For the text-containing cell, return its midpoint in [X, Y] coordinate format. 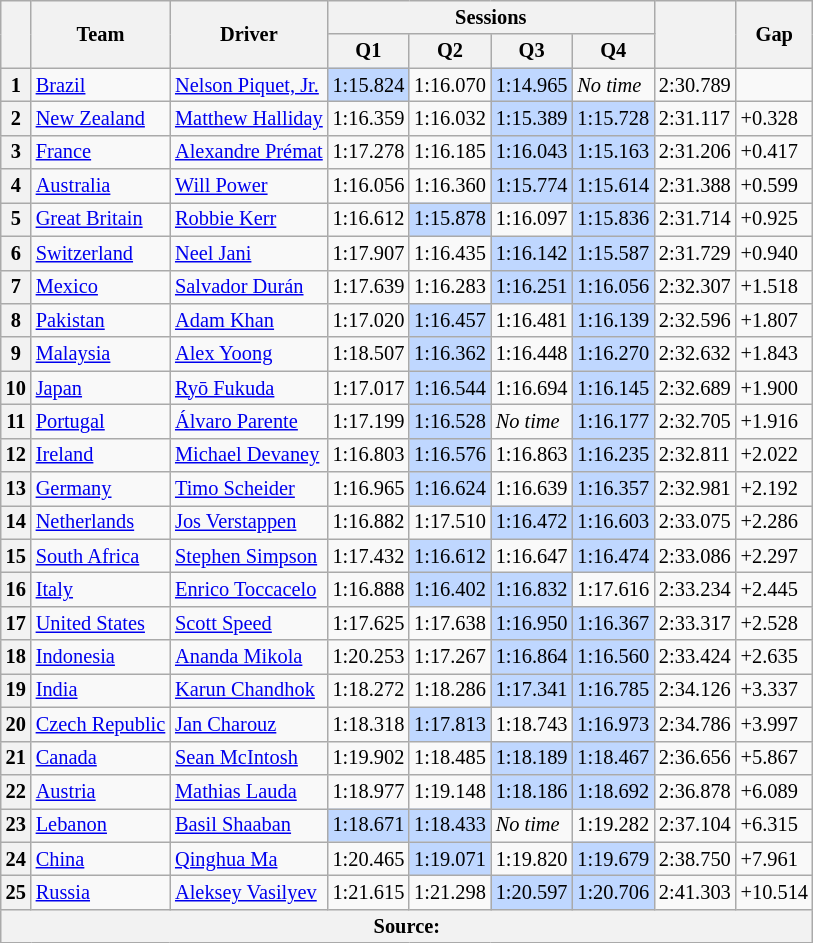
2:37.104 [695, 825]
+6.315 [774, 825]
1:19.148 [450, 791]
1:14.965 [532, 85]
Austria [100, 791]
18 [16, 657]
1:16.973 [613, 724]
+7.961 [774, 859]
1:15.163 [613, 152]
2:33.234 [695, 589]
1:16.950 [532, 623]
1:16.402 [450, 589]
2:30.789 [695, 85]
1:17.432 [369, 556]
1:16.097 [532, 219]
2:33.424 [695, 657]
1:17.341 [532, 690]
1:16.235 [613, 455]
15 [16, 556]
Ireland [100, 455]
2:34.126 [695, 690]
19 [16, 690]
1:16.694 [532, 388]
Italy [100, 589]
Michael Devaney [248, 455]
1:19.071 [450, 859]
7 [16, 287]
2:41.303 [695, 892]
New Zealand [100, 118]
3 [16, 152]
20 [16, 724]
1:18.743 [532, 724]
1:15.878 [450, 219]
1:16.457 [450, 320]
Q3 [532, 51]
+2.528 [774, 623]
2:33.075 [695, 522]
1:16.032 [450, 118]
Brazil [100, 85]
Will Power [248, 186]
+1.807 [774, 320]
+2.192 [774, 489]
1:16.832 [532, 589]
Alexandre Prémat [248, 152]
1:18.318 [369, 724]
1:18.186 [532, 791]
Team [100, 34]
Álvaro Parente [248, 421]
1:16.624 [450, 489]
+0.925 [774, 219]
1:18.467 [613, 758]
+0.599 [774, 186]
1:16.251 [532, 287]
Matthew Halliday [248, 118]
1:16.185 [450, 152]
+3.337 [774, 690]
1:17.625 [369, 623]
1:16.145 [613, 388]
1:17.813 [450, 724]
1:21.615 [369, 892]
Sean McIntosh [248, 758]
Canada [100, 758]
1:18.286 [450, 690]
2:32.307 [695, 287]
1:16.472 [532, 522]
1:16.863 [532, 455]
Russia [100, 892]
1:16.576 [450, 455]
1:17.907 [369, 253]
1:16.785 [613, 690]
Sessions [491, 17]
Switzerland [100, 253]
1:16.142 [532, 253]
Nelson Piquet, Jr. [248, 85]
2:32.596 [695, 320]
1:19.820 [532, 859]
Jan Charouz [248, 724]
1:16.544 [450, 388]
Source: [407, 926]
1:17.510 [450, 522]
1:15.389 [532, 118]
+0.417 [774, 152]
1:16.139 [613, 320]
1:17.638 [450, 623]
1:16.864 [532, 657]
1:16.882 [369, 522]
1:16.560 [613, 657]
+3.997 [774, 724]
South Africa [100, 556]
Stephen Simpson [248, 556]
5 [16, 219]
Lebanon [100, 825]
1:16.603 [613, 522]
+2.286 [774, 522]
Aleksey Vasilyev [248, 892]
23 [16, 825]
2:31.388 [695, 186]
1:15.587 [613, 253]
+5.867 [774, 758]
1:16.357 [613, 489]
United States [100, 623]
Driver [248, 34]
4 [16, 186]
2:32.811 [695, 455]
1:15.728 [613, 118]
2:31.206 [695, 152]
Gap [774, 34]
1:16.528 [450, 421]
1:16.367 [613, 623]
1:16.803 [369, 455]
1:20.597 [532, 892]
Mexico [100, 287]
1:18.485 [450, 758]
+2.445 [774, 589]
25 [16, 892]
+1.916 [774, 421]
17 [16, 623]
1:17.017 [369, 388]
2:36.656 [695, 758]
+6.089 [774, 791]
Salvador Durán [248, 287]
24 [16, 859]
1:16.647 [532, 556]
Mathias Lauda [248, 791]
Q2 [450, 51]
2 [16, 118]
Great Britain [100, 219]
Timo Scheider [248, 489]
1:18.507 [369, 354]
1:18.272 [369, 690]
1:17.267 [450, 657]
1:18.433 [450, 825]
+10.514 [774, 892]
1:16.070 [450, 85]
Ryō Fukuda [248, 388]
12 [16, 455]
1:17.616 [613, 589]
2:32.632 [695, 354]
Czech Republic [100, 724]
13 [16, 489]
Robbie Kerr [248, 219]
1:21.298 [450, 892]
21 [16, 758]
1:17.639 [369, 287]
1:16.639 [532, 489]
2:31.714 [695, 219]
1:15.836 [613, 219]
Netherlands [100, 522]
6 [16, 253]
1:16.362 [450, 354]
11 [16, 421]
1:19.902 [369, 758]
India [100, 690]
1:16.888 [369, 589]
1:16.360 [450, 186]
1:16.435 [450, 253]
2:32.705 [695, 421]
+2.635 [774, 657]
1:18.189 [532, 758]
1:20.706 [613, 892]
8 [16, 320]
1:18.671 [369, 825]
Q4 [613, 51]
1:15.614 [613, 186]
1:17.278 [369, 152]
1:19.679 [613, 859]
Ananda Mikola [248, 657]
9 [16, 354]
1:17.199 [369, 421]
1:17.020 [369, 320]
2:38.750 [695, 859]
1:19.282 [613, 825]
Alex Yoong [248, 354]
Q1 [369, 51]
Germany [100, 489]
1:16.283 [450, 287]
+2.022 [774, 455]
2:33.317 [695, 623]
Indonesia [100, 657]
France [100, 152]
Scott Speed [248, 623]
+0.940 [774, 253]
1:15.774 [532, 186]
2:34.786 [695, 724]
1:20.253 [369, 657]
Neel Jani [248, 253]
1:16.448 [532, 354]
Japan [100, 388]
2:32.981 [695, 489]
+2.297 [774, 556]
+1.900 [774, 388]
1:15.824 [369, 85]
Malaysia [100, 354]
Pakistan [100, 320]
1 [16, 85]
1:16.270 [613, 354]
+1.518 [774, 287]
2:33.086 [695, 556]
1:16.177 [613, 421]
22 [16, 791]
2:36.878 [695, 791]
2:31.729 [695, 253]
1:16.474 [613, 556]
10 [16, 388]
14 [16, 522]
Karun Chandhok [248, 690]
1:16.481 [532, 320]
1:20.465 [369, 859]
+1.843 [774, 354]
1:16.043 [532, 152]
Portugal [100, 421]
Enrico Toccacelo [248, 589]
2:32.689 [695, 388]
Basil Shaaban [248, 825]
1:18.692 [613, 791]
Australia [100, 186]
+0.328 [774, 118]
1:16.965 [369, 489]
China [100, 859]
Adam Khan [248, 320]
Jos Verstappen [248, 522]
1:18.977 [369, 791]
16 [16, 589]
Qinghua Ma [248, 859]
2:31.117 [695, 118]
1:16.359 [369, 118]
